Return the [x, y] coordinate for the center point of the cell that contains the specified text.  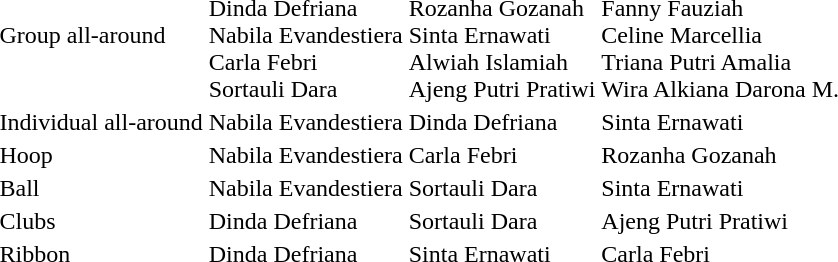
Carla Febri [502, 155]
